Capture the cell that displays the provided text and extract its (X, Y) central coordinate. 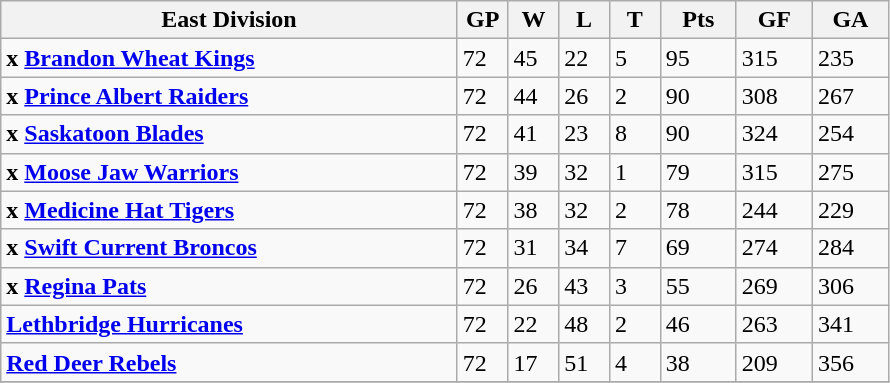
43 (584, 286)
x Medicine Hat Tigers (230, 210)
235 (850, 58)
69 (698, 248)
x Moose Jaw Warriors (230, 172)
x Brandon Wheat Kings (230, 58)
GA (850, 20)
x Regina Pats (230, 286)
341 (850, 324)
17 (534, 362)
23 (584, 134)
Red Deer Rebels (230, 362)
W (534, 20)
274 (774, 248)
44 (534, 96)
Lethbridge Hurricanes (230, 324)
209 (774, 362)
34 (584, 248)
48 (584, 324)
78 (698, 210)
3 (634, 286)
T (634, 20)
Pts (698, 20)
1 (634, 172)
7 (634, 248)
95 (698, 58)
55 (698, 286)
79 (698, 172)
L (584, 20)
8 (634, 134)
275 (850, 172)
31 (534, 248)
GP (482, 20)
x Swift Current Broncos (230, 248)
45 (534, 58)
East Division (230, 20)
254 (850, 134)
306 (850, 286)
229 (850, 210)
51 (584, 362)
4 (634, 362)
39 (534, 172)
244 (774, 210)
41 (534, 134)
269 (774, 286)
267 (850, 96)
46 (698, 324)
x Prince Albert Raiders (230, 96)
308 (774, 96)
356 (850, 362)
263 (774, 324)
284 (850, 248)
x Saskatoon Blades (230, 134)
5 (634, 58)
324 (774, 134)
GF (774, 20)
